Capture the cell that displays the provided text and extract its [X, Y] central coordinate. 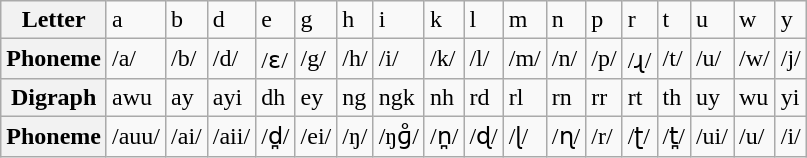
/t/ [674, 59]
m [524, 20]
y [790, 20]
b [187, 20]
/l/ [484, 59]
ay [187, 97]
rr [604, 97]
/ɳ/ [566, 136]
/g/ [316, 59]
ngk [398, 97]
/w/ [755, 59]
e [276, 20]
ng [355, 97]
/j/ [790, 59]
/ʈ/ [640, 136]
l [484, 20]
awu [136, 97]
Digraph [54, 97]
rt [640, 97]
g [316, 20]
rd [484, 97]
/d/ [231, 59]
t [674, 20]
/aii/ [231, 136]
/n̪/ [444, 136]
ayi [231, 97]
dh [276, 97]
nh [444, 97]
/b/ [187, 59]
rl [524, 97]
/ui/ [712, 136]
/t̪/ [674, 136]
Letter [54, 20]
r [640, 20]
/k/ [444, 59]
/ɖ/ [484, 136]
/ɭ/ [524, 136]
/ŋɡ̊/ [398, 136]
w [755, 20]
/ɛ/ [276, 59]
/a/ [136, 59]
u [712, 20]
/ai/ [187, 136]
/r/ [604, 136]
wu [755, 97]
/auu/ [136, 136]
/ŋ/ [355, 136]
th [674, 97]
d [231, 20]
rn [566, 97]
/ei/ [316, 136]
h [355, 20]
a [136, 20]
uy [712, 97]
/n/ [566, 59]
n [566, 20]
ey [316, 97]
/m/ [524, 59]
/ɻ/ [640, 59]
yi [790, 97]
p [604, 20]
i [398, 20]
/d̪/ [276, 136]
/h/ [355, 59]
k [444, 20]
/p/ [604, 59]
